Return the [x, y] coordinate for the center point of the cell that contains the specified text.  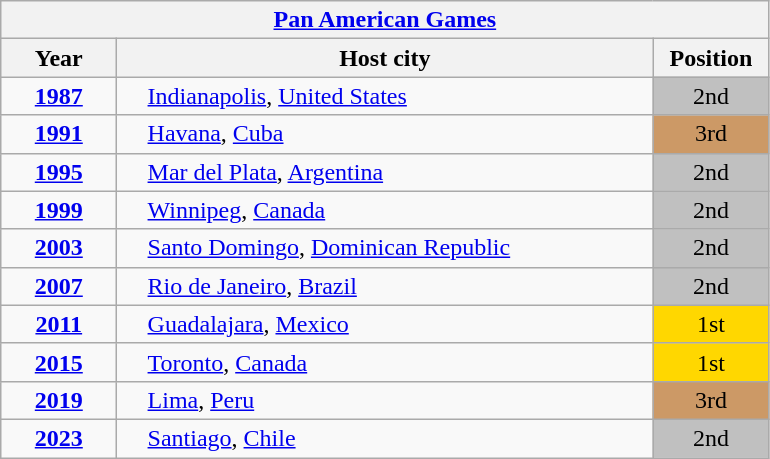
Mar del Plata, Argentina [385, 172]
Lima, Peru [385, 400]
Guadalajara, Mexico [385, 324]
Position [711, 58]
Havana, Cuba [385, 134]
Toronto, Canada [385, 362]
Rio de Janeiro, Brazil [385, 286]
2011 [59, 324]
Year [59, 58]
2015 [59, 362]
2007 [59, 286]
Pan American Games [385, 20]
1999 [59, 210]
2023 [59, 438]
1995 [59, 172]
1991 [59, 134]
1987 [59, 96]
Santiago, Chile [385, 438]
Winnipeg, Canada [385, 210]
2003 [59, 248]
Indianapolis, United States [385, 96]
Host city [385, 58]
Santo Domingo, Dominican Republic [385, 248]
2019 [59, 400]
